For the text-containing cell, return its midpoint in (X, Y) coordinate format. 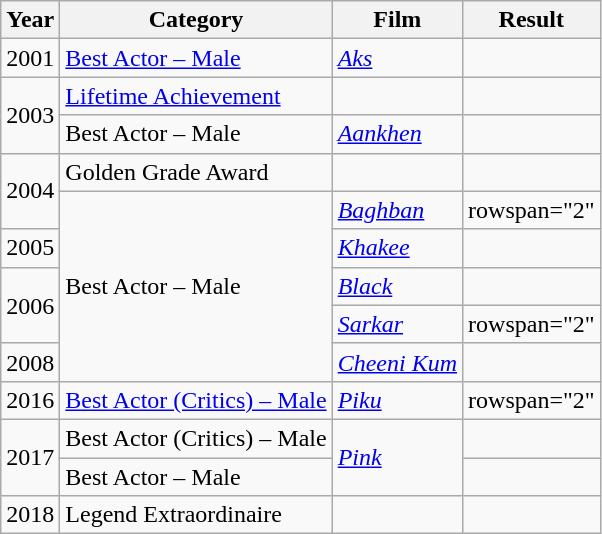
2017 (30, 457)
Aks (397, 58)
Golden Grade Award (196, 172)
2008 (30, 362)
Khakee (397, 248)
2018 (30, 515)
2006 (30, 305)
2016 (30, 400)
2001 (30, 58)
Black (397, 286)
Pink (397, 457)
Film (397, 20)
2005 (30, 248)
2004 (30, 191)
Legend Extraordinaire (196, 515)
Year (30, 20)
Cheeni Kum (397, 362)
Result (532, 20)
2003 (30, 115)
Baghban (397, 210)
Aankhen (397, 134)
Category (196, 20)
Sarkar (397, 324)
Lifetime Achievement (196, 96)
Piku (397, 400)
